Capture the cell that displays the provided text and extract its [X, Y] central coordinate. 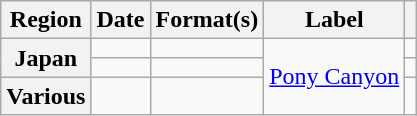
Pony Canyon [334, 77]
Various [46, 96]
Date [120, 20]
Japan [46, 58]
Label [334, 20]
Region [46, 20]
Format(s) [207, 20]
